Find where the given text appears and provide that cell's center as (X, Y) coordinate. 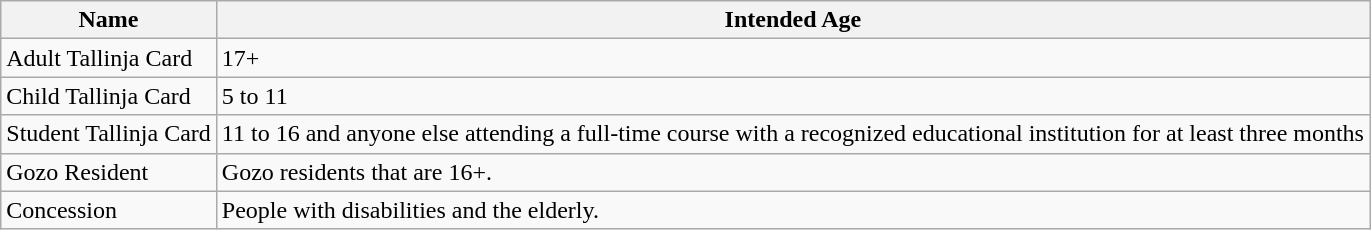
Child Tallinja Card (109, 96)
Concession (109, 210)
Name (109, 20)
Gozo Resident (109, 172)
17+ (792, 58)
Student Tallinja Card (109, 134)
Adult Tallinja Card (109, 58)
11 to 16 and anyone else attending a full-time course with a recognized educational institution for at least three months (792, 134)
Gozo residents that are 16+. (792, 172)
People with disabilities and the elderly. (792, 210)
Intended Age (792, 20)
5 to 11 (792, 96)
